Extract the [X, Y] coordinate from the center of the cell holding the provided text.  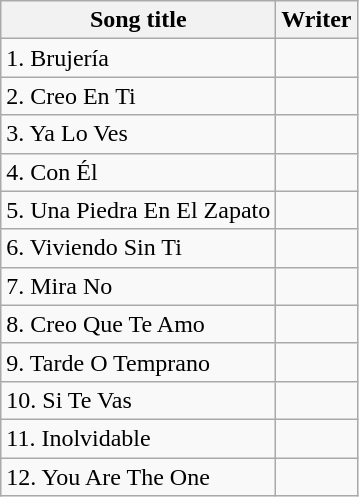
Writer [316, 20]
11. Inolvidable [138, 438]
10. Si Te Vas [138, 400]
7. Mira No [138, 286]
6. Viviendo Sin Ti [138, 248]
4. Con Él [138, 172]
5. Una Piedra En El Zapato [138, 210]
8. Creo Que Te Amo [138, 324]
2. Creo En Ti [138, 96]
9. Tarde O Temprano [138, 362]
3. Ya Lo Ves [138, 134]
12. You Are The One [138, 477]
1. Brujería [138, 58]
Song title [138, 20]
